For the text-containing cell, return its midpoint in (x, y) coordinate format. 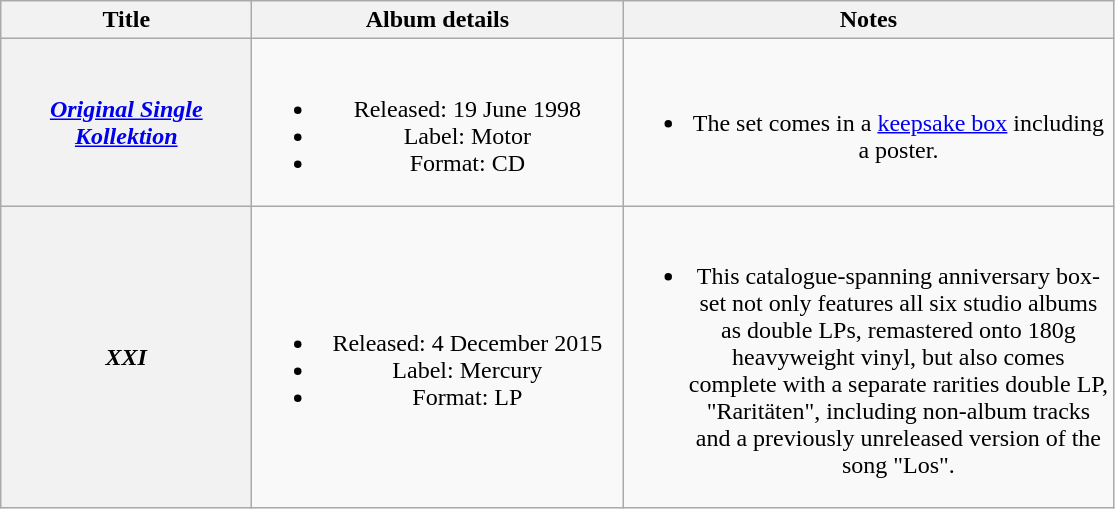
Album details (438, 20)
The set comes in a keepsake box including a poster. (868, 122)
Notes (868, 20)
Released: 19 June 1998Label: MotorFormat: CD (438, 122)
Released: 4 December 2015Label: MercuryFormat: LP (438, 357)
XXI (126, 357)
Title (126, 20)
Original Single Kollektion (126, 122)
